For the text-containing cell, return its midpoint in [x, y] coordinate format. 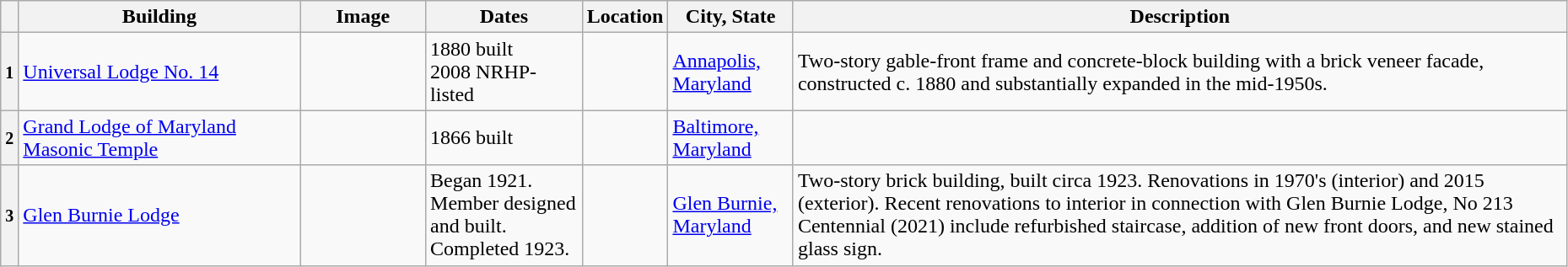
Grand Lodge of Maryland Masonic Temple [159, 138]
1880 built2008 NRHP-listed [504, 72]
Building [159, 17]
Annapolis, Maryland [730, 72]
Glen Burnie Lodge [159, 216]
3 [10, 216]
Description [1179, 17]
City, State [730, 17]
Glen Burnie, Maryland [730, 216]
Dates [504, 17]
Location [625, 17]
Two-story gable-front frame and concrete-block building with a brick veneer facade, constructed c. 1880 and substantially expanded in the mid-1950s. [1179, 72]
Universal Lodge No. 14 [159, 72]
2 [10, 138]
Image [363, 17]
Began 1921. Member designed and built. Completed 1923. [504, 216]
1 [10, 72]
1866 built [504, 138]
Baltimore, Maryland [730, 138]
